Extract the (x, y) coordinate from the center of the cell holding the provided text.  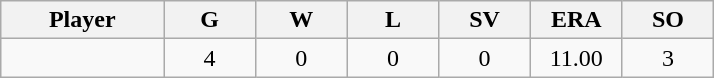
L (393, 20)
G (210, 20)
3 (668, 58)
W (301, 20)
11.00 (576, 58)
SV (485, 20)
Player (82, 20)
ERA (576, 20)
SO (668, 20)
4 (210, 58)
